Extract the (x, y) coordinate from the center of the cell holding the provided text.  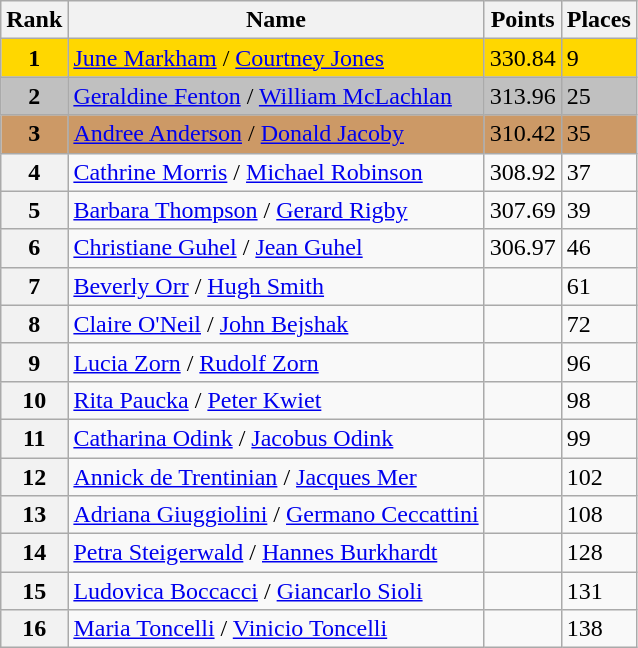
4 (34, 172)
Rank (34, 20)
Catharina Odink / Jacobus Odink (276, 438)
313.96 (522, 96)
Name (276, 20)
1 (34, 58)
98 (598, 400)
7 (34, 286)
Claire O'Neil / John Bejshak (276, 324)
14 (34, 553)
138 (598, 629)
Places (598, 20)
Andree Anderson / Donald Jacoby (276, 134)
61 (598, 286)
307.69 (522, 210)
3 (34, 134)
102 (598, 477)
Annick de Trentinian / Jacques Mer (276, 477)
2 (34, 96)
308.92 (522, 172)
8 (34, 324)
330.84 (522, 58)
72 (598, 324)
37 (598, 172)
131 (598, 591)
June Markham / Courtney Jones (276, 58)
Barbara Thompson / Gerard Rigby (276, 210)
Beverly Orr / Hugh Smith (276, 286)
10 (34, 400)
306.97 (522, 248)
Christiane Guhel / Jean Guhel (276, 248)
Points (522, 20)
Ludovica Boccacci / Giancarlo Sioli (276, 591)
Petra Steigerwald / Hannes Burkhardt (276, 553)
15 (34, 591)
Rita Paucka / Peter Kwiet (276, 400)
Cathrine Morris / Michael Robinson (276, 172)
Adriana Giuggiolini / Germano Ceccattini (276, 515)
16 (34, 629)
46 (598, 248)
Maria Toncelli / Vinicio Toncelli (276, 629)
310.42 (522, 134)
12 (34, 477)
11 (34, 438)
39 (598, 210)
Lucia Zorn / Rudolf Zorn (276, 362)
108 (598, 515)
35 (598, 134)
96 (598, 362)
99 (598, 438)
13 (34, 515)
Geraldine Fenton / William McLachlan (276, 96)
6 (34, 248)
128 (598, 553)
5 (34, 210)
25 (598, 96)
